Determine the [x, y] coordinate at the center of the cell enclosing the given text.  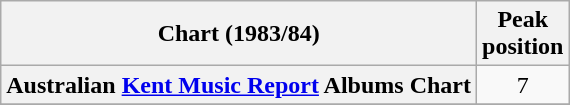
Australian Kent Music Report Albums Chart [239, 85]
Peakposition [523, 34]
Chart (1983/84) [239, 34]
7 [523, 85]
